Locate the cell with the specified text and output its [X, Y] center coordinate. 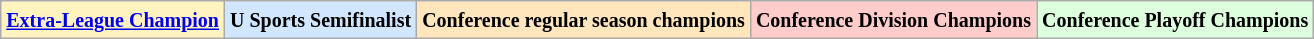
U Sports Semifinalist [321, 20]
Conference Division Champions [893, 20]
Conference Playoff Champions [1176, 20]
Extra-League Champion [113, 20]
Conference regular season champions [584, 20]
